Scan for the cell matching the given text and deliver its [X, Y] coordinate at center. 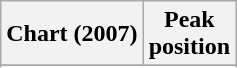
Peakposition [189, 34]
Chart (2007) [72, 34]
